Pinpoint the cell where the given text exists, returning its [X, Y] midpoint coordinate. 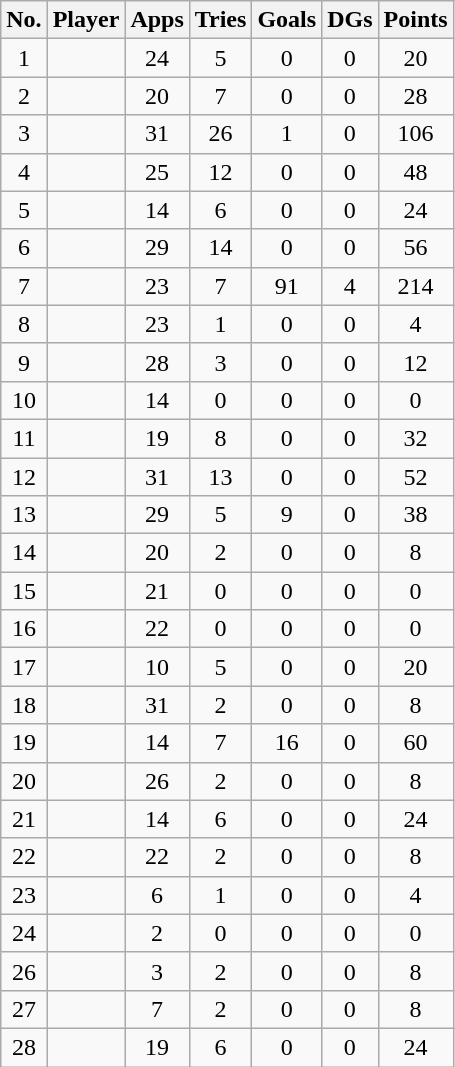
Points [416, 20]
Player [86, 20]
Apps [157, 20]
18 [24, 705]
27 [24, 1009]
52 [416, 477]
60 [416, 743]
214 [416, 286]
11 [24, 438]
No. [24, 20]
48 [416, 172]
25 [157, 172]
56 [416, 248]
Tries [220, 20]
17 [24, 667]
106 [416, 134]
38 [416, 515]
Goals [287, 20]
15 [24, 591]
DGs [350, 20]
32 [416, 438]
91 [287, 286]
